Scan for the cell matching the given text and deliver its [X, Y] coordinate at center. 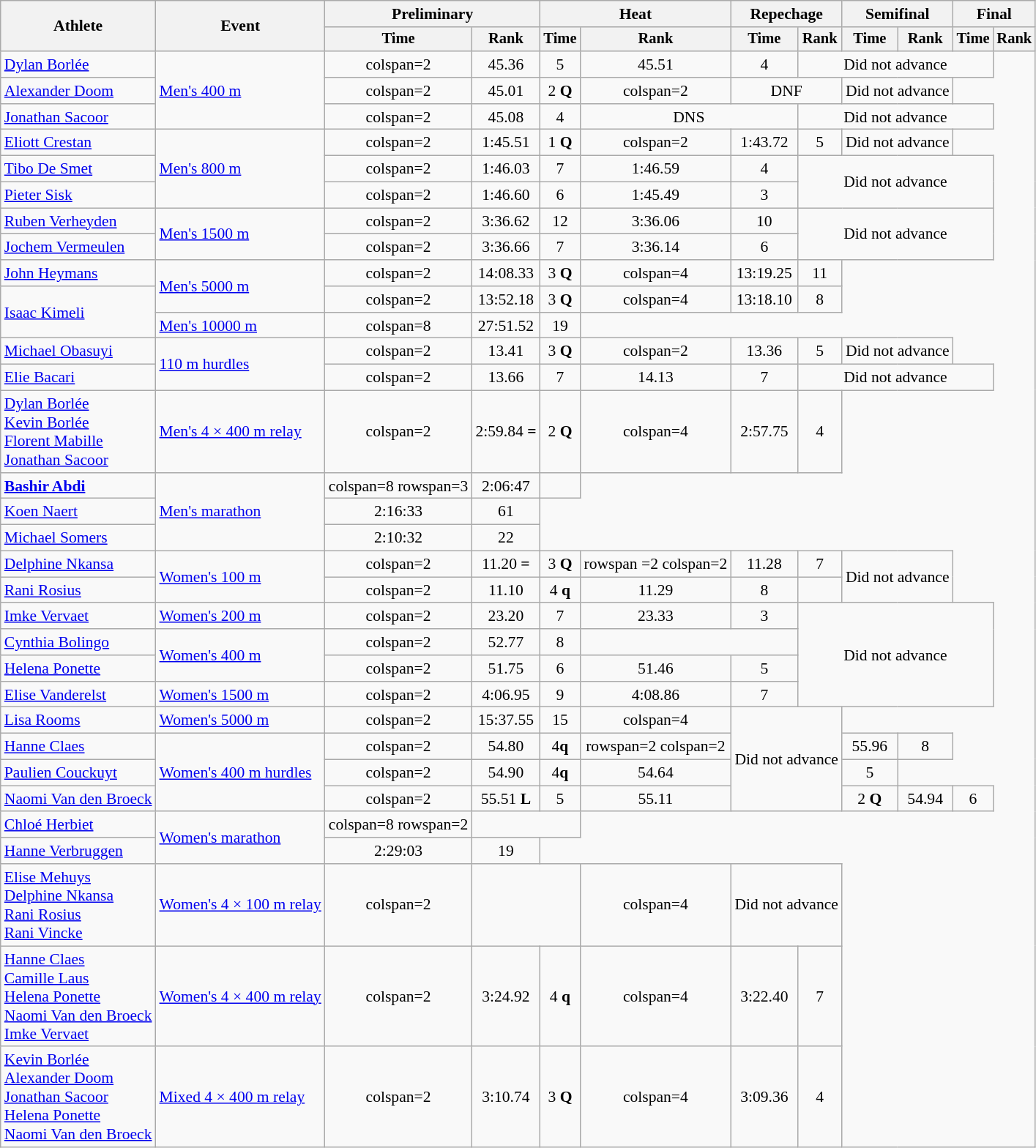
Men's marathon [240, 512]
45.51 [655, 64]
11.29 [655, 590]
Men's 10000 m [240, 326]
1:45.51 [505, 143]
13:19.25 [764, 273]
Women's 4 × 400 m relay [240, 996]
Koen Naert [78, 512]
rowspan =2 colspan=2 [655, 564]
Mixed 4 × 400 m relay [240, 1097]
Jonathan Sacoor [78, 117]
Ruben Verheyden [78, 221]
Lisa Rooms [78, 720]
Isaac Kimeli [78, 312]
23.20 [505, 616]
54.90 [505, 773]
4:06.95 [505, 695]
3:36.06 [655, 221]
Kevin BorléeAlexander DoomJonathan SacoorHelena PonetteNaomi Van den Broeck [78, 1097]
Women's marathon [240, 838]
45.08 [505, 117]
2:59.84 = [505, 432]
Women's 1500 m [240, 695]
Final [994, 14]
55.51 L [505, 799]
2:16:33 [398, 512]
9 [561, 695]
12 [561, 221]
Cynthia Bolingo [78, 642]
51.75 [505, 668]
1:46.59 [655, 169]
DNS [688, 117]
Women's 200 m [240, 616]
Hanne Verbruggen [78, 851]
11 [820, 273]
Alexander Doom [78, 91]
Men's 800 m [240, 168]
110 m hurdles [240, 365]
DNF [786, 91]
colspan=8 rowspan=3 [398, 486]
51.46 [655, 668]
54.80 [505, 747]
11.20 = [505, 564]
61 [505, 512]
Bashir Abdi [78, 486]
Pieter Sisk [78, 195]
23.33 [655, 616]
11.10 [505, 590]
14:08.33 [505, 273]
Michael Obasuyi [78, 351]
Women's 100 m [240, 577]
Paulien Couckuyt [78, 773]
Athlete [78, 26]
Preliminary [433, 14]
Michael Somers [78, 538]
1:43.72 [764, 143]
colspan=8 [398, 326]
Chloé Herbiet [78, 825]
Men's 4 × 400 m relay [240, 432]
Hanne ClaesCamille LausHelena PonetteNaomi Van den BroeckImke Vervaet [78, 996]
Women's 400 m hurdles [240, 773]
3:36.62 [505, 221]
Event [240, 26]
Naomi Van den Broeck [78, 799]
Men's 1500 m [240, 234]
1 Q [561, 143]
Jochem Vermeulen [78, 247]
Eliott Crestan [78, 143]
Elise Vanderelst [78, 695]
Dylan BorléeKevin BorléeFlorent MabilleJonathan Sacoor [78, 432]
55.11 [655, 799]
54.64 [655, 773]
14.13 [655, 378]
Elise MehuysDelphine NkansaRani RosiusRani Vincke [78, 905]
3:22.40 [764, 996]
Semifinal [898, 14]
Women's 4 × 100 m relay [240, 905]
13:18.10 [764, 299]
Rani Rosius [78, 590]
Men's 400 m [240, 91]
52.77 [505, 642]
2:29:03 [398, 851]
13.66 [505, 378]
Women's 5000 m [240, 720]
54.94 [925, 799]
1:46.60 [505, 195]
Repechage [786, 14]
Delphine Nkansa [78, 564]
Helena Ponette [78, 668]
1:46.03 [505, 169]
2:06:47 [505, 486]
15 [561, 720]
3:24.92 [505, 996]
Imke Vervaet [78, 616]
3:10.74 [505, 1097]
15:37.55 [505, 720]
2:57.75 [764, 432]
Dylan Borlée [78, 64]
Elie Bacari [78, 378]
3:09.36 [764, 1097]
55.96 [870, 747]
3:36.14 [655, 247]
colspan=8 rowspan=2 [398, 825]
11.28 [764, 564]
Hanne Claes [78, 747]
13:52.18 [505, 299]
Women's 400 m [240, 655]
4:08.86 [655, 695]
10 [764, 221]
27:51.52 [505, 326]
45.01 [505, 91]
13.41 [505, 351]
1:45.49 [655, 195]
3:36.66 [505, 247]
Tibo De Smet [78, 169]
45.36 [505, 64]
13.36 [764, 351]
22 [505, 538]
rowspan=2 colspan=2 [655, 747]
Men's 5000 m [240, 286]
Heat [636, 14]
John Heymans [78, 273]
2:10:32 [398, 538]
